Return (X, Y) of the center of cell containing provided text 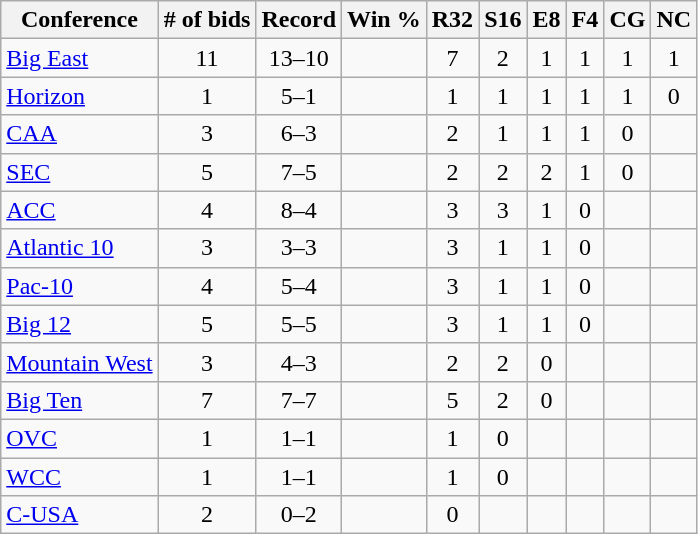
SEC (80, 172)
Pac-10 (80, 286)
0–2 (299, 515)
OVC (80, 438)
CG (628, 20)
5–1 (299, 96)
F4 (585, 20)
Big 12 (80, 324)
Big Ten (80, 400)
7–5 (299, 172)
NC (674, 20)
8–4 (299, 210)
4–3 (299, 362)
11 (207, 58)
ACC (80, 210)
S16 (503, 20)
6–3 (299, 134)
3–3 (299, 248)
Conference (80, 20)
Big East (80, 58)
WCC (80, 477)
Win % (384, 20)
5–5 (299, 324)
CAA (80, 134)
C-USA (80, 515)
R32 (452, 20)
E8 (546, 20)
Horizon (80, 96)
5–4 (299, 286)
# of bids (207, 20)
Mountain West (80, 362)
Record (299, 20)
Atlantic 10 (80, 248)
13–10 (299, 58)
7–7 (299, 400)
